Provide the (x, y) coordinate of the cell's center where the given text is located.  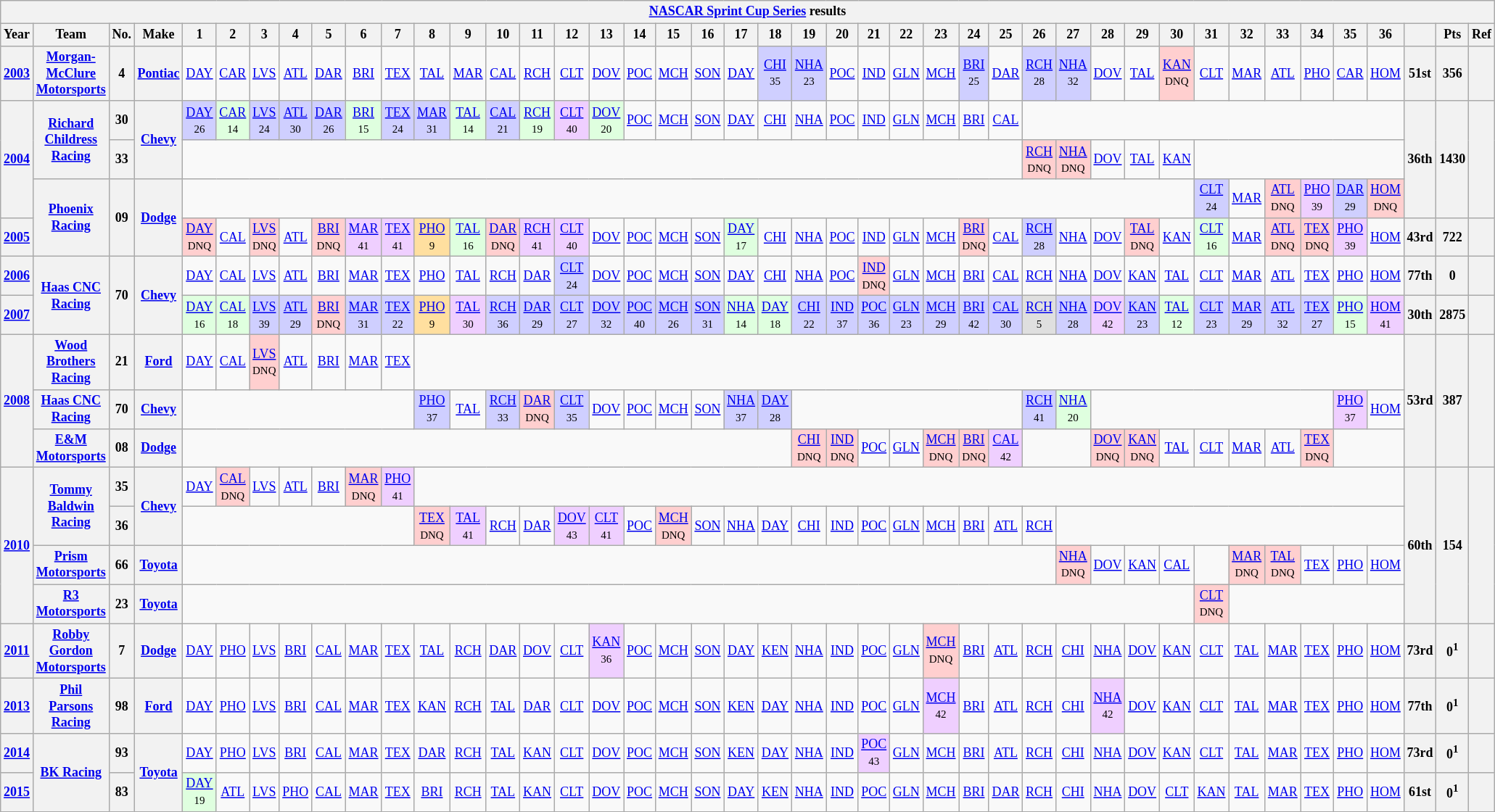
E&M Motorsports (71, 448)
No. (122, 35)
CLT35 (572, 409)
NHA20 (1073, 409)
15 (673, 35)
30th (1420, 315)
09 (122, 217)
RCH36 (503, 315)
Robby Gordon Motorsports (71, 651)
MCH26 (673, 315)
RCH5 (1039, 315)
13 (606, 35)
MAR41 (363, 237)
TAL14 (468, 120)
HOM41 (1385, 315)
CALDNQ (233, 487)
1430 (1452, 159)
11 (538, 35)
Pontiac (158, 73)
387 (1452, 401)
22 (907, 35)
Phil Parsons Racing (71, 706)
2007 (17, 315)
Year (17, 35)
93 (122, 753)
GLN23 (907, 315)
CLT27 (572, 315)
CAL21 (503, 120)
98 (122, 706)
2013 (17, 706)
IND37 (842, 315)
CAL30 (1005, 315)
DOV43 (572, 526)
Richard Childress Racing (71, 139)
BRI25 (973, 73)
NHA14 (741, 315)
CHI22 (809, 315)
DAY18 (775, 315)
60th (1420, 545)
BRI42 (973, 315)
9 (468, 35)
MAR29 (1247, 315)
NHA23 (809, 73)
61st (1420, 792)
2015 (17, 792)
ATL30 (296, 120)
Ref (1482, 35)
20 (842, 35)
43rd (1420, 237)
18 (775, 35)
08 (122, 448)
DOVDNQ (1108, 448)
CAL42 (1005, 448)
26 (1039, 35)
51st (1420, 73)
31 (1211, 35)
DOV20 (606, 120)
CHIDNQ (809, 448)
36th (1420, 159)
154 (1452, 545)
Pts (1452, 35)
CLT23 (1211, 315)
CHI35 (775, 73)
RCH33 (503, 409)
2003 (17, 73)
1 (199, 35)
2011 (17, 651)
722 (1452, 237)
PHO15 (1351, 315)
Morgan-McClure Motorsports (71, 73)
DAR26 (329, 120)
66 (122, 565)
DAY26 (199, 120)
DAYDNQ (199, 237)
17 (741, 35)
29 (1142, 35)
NHA28 (1073, 315)
TAL41 (468, 526)
2 (233, 35)
RCH19 (538, 120)
12 (572, 35)
NASCAR Sprint Cup Series results (748, 12)
32 (1247, 35)
NHA42 (1108, 706)
2008 (17, 401)
2014 (17, 753)
Tommy Baldwin Racing (71, 506)
27 (1073, 35)
LVS24 (264, 120)
TEX22 (398, 315)
CAR14 (233, 120)
Phoenix Racing (71, 217)
19 (809, 35)
DOV42 (1108, 315)
24 (973, 35)
KAN36 (606, 651)
NHA32 (1073, 73)
NHA37 (741, 409)
MCH42 (941, 706)
5 (329, 35)
25 (1005, 35)
2875 (1452, 315)
10 (503, 35)
R3 Motorsports (71, 604)
KAN23 (1142, 315)
ATL32 (1282, 315)
TAL16 (468, 237)
MCH29 (941, 315)
16 (708, 35)
6 (363, 35)
HOMDNQ (1385, 199)
SON31 (708, 315)
2010 (17, 545)
53rd (1420, 401)
TEX27 (1317, 315)
TEX24 (398, 120)
Prism Motorsports (71, 565)
0 (1452, 276)
Wood Brothers Racing (71, 362)
356 (1452, 73)
POC40 (640, 315)
PHO41 (398, 487)
POC43 (874, 753)
2005 (17, 237)
POC36 (874, 315)
34 (1317, 35)
CAL18 (233, 315)
83 (122, 792)
8 (432, 35)
28 (1108, 35)
TAL30 (468, 315)
2006 (17, 276)
CLT41 (606, 526)
CLTDNQ (1211, 604)
2004 (17, 159)
ATL29 (296, 315)
Team (71, 35)
CLT16 (1211, 237)
3 (264, 35)
BRI15 (363, 120)
DAY28 (775, 409)
TEX41 (398, 237)
BK Racing (71, 773)
DAY19 (199, 792)
Make (158, 35)
14 (640, 35)
RCHDNQ (1039, 159)
DAY17 (741, 237)
DOV32 (606, 315)
TAL12 (1177, 315)
LVS39 (264, 315)
DAY16 (199, 315)
